Scan for the cell matching the given text and deliver its (x, y) coordinate at center. 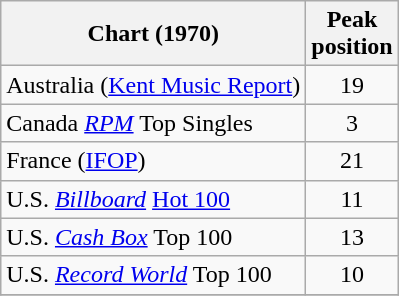
U.S. Billboard Hot 100 (154, 199)
Chart (1970) (154, 34)
U.S. Record World Top 100 (154, 275)
3 (352, 123)
France (IFOP) (154, 161)
Australia (Kent Music Report) (154, 85)
U.S. Cash Box Top 100 (154, 237)
13 (352, 237)
19 (352, 85)
21 (352, 161)
Peakposition (352, 34)
Canada RPM Top Singles (154, 123)
11 (352, 199)
10 (352, 275)
